Determine the (x, y) coordinate at the center of the cell enclosing the given text.  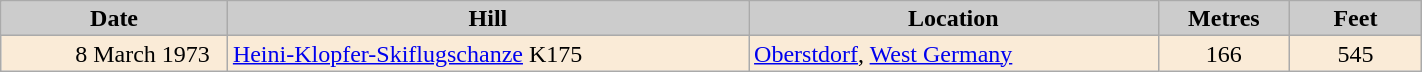
Feet (1356, 18)
Metres (1224, 18)
Oberstdorf, West Germany (954, 54)
8 March 1973 (114, 54)
Location (954, 18)
Date (114, 18)
Heini-Klopfer-Skiflugschanze K175 (488, 54)
166 (1224, 54)
Hill (488, 18)
545 (1356, 54)
